Identify which cell holds the provided text, then report its (X, Y) central coordinate. 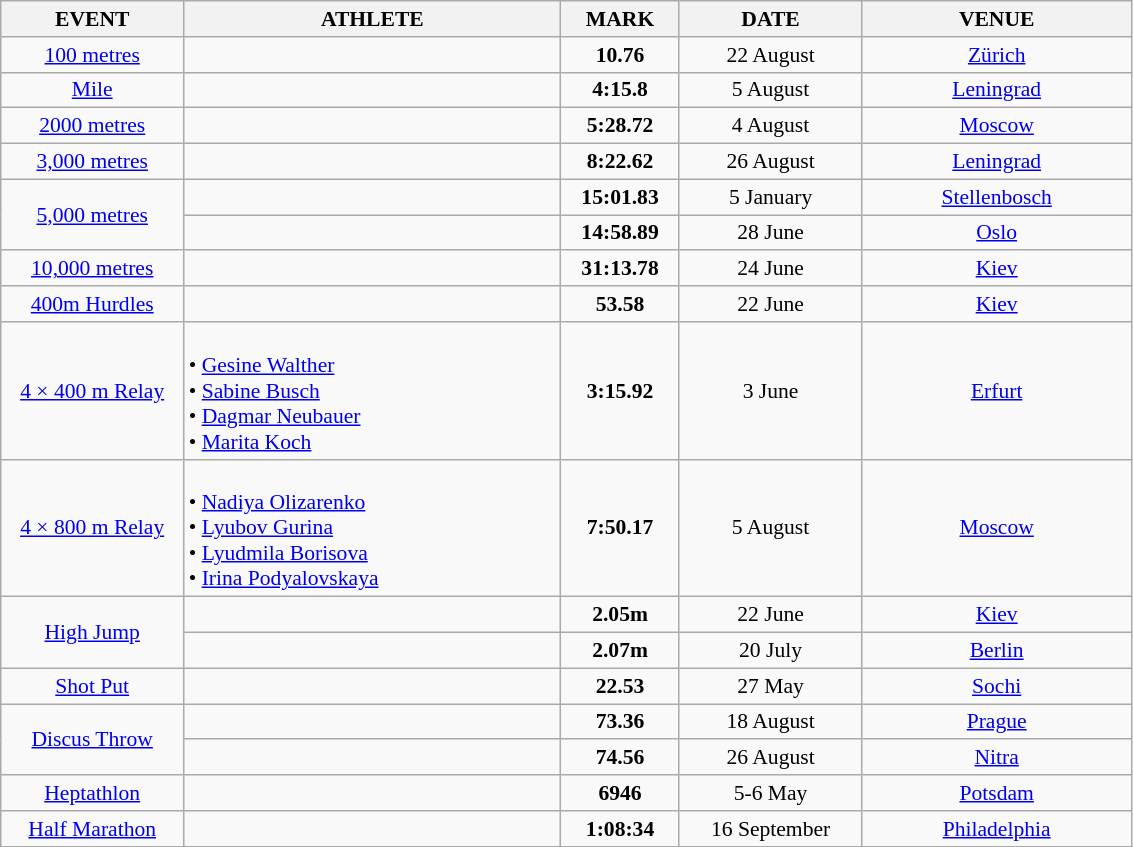
10,000 metres (92, 269)
4:15.8 (620, 90)
15:01.83 (620, 197)
DATE (770, 19)
High Jump (92, 632)
Berlin (996, 651)
4 × 400 m Relay (92, 391)
18 August (770, 722)
6946 (620, 793)
16 September (770, 829)
3,000 metres (92, 162)
400m Hurdles (92, 304)
2.07m (620, 651)
• Gesine Walther• Sabine Busch• Dagmar Neubauer• Marita Koch (372, 391)
Oslo (996, 233)
Shot Put (92, 686)
Philadelphia (996, 829)
Half Marathon (92, 829)
4 August (770, 126)
Potsdam (996, 793)
ATHLETE (372, 19)
VENUE (996, 19)
10.76 (620, 55)
73.36 (620, 722)
Erfurt (996, 391)
14:58.89 (620, 233)
31:13.78 (620, 269)
5:28.72 (620, 126)
Discus Throw (92, 740)
22.53 (620, 686)
EVENT (92, 19)
3:15.92 (620, 391)
5,000 metres (92, 214)
100 metres (92, 55)
5 January (770, 197)
1:08:34 (620, 829)
2.05m (620, 615)
8:22.62 (620, 162)
• Nadiya Olizarenko• Lyubov Gurina• Lyudmila Borisova• Irina Podyalovskaya (372, 528)
7:50.17 (620, 528)
28 June (770, 233)
MARK (620, 19)
74.56 (620, 758)
Zürich (996, 55)
4 × 800 m Relay (92, 528)
53.58 (620, 304)
Nitra (996, 758)
3 June (770, 391)
Mile (92, 90)
2000 metres (92, 126)
22 August (770, 55)
Prague (996, 722)
Stellenbosch (996, 197)
Sochi (996, 686)
5-6 May (770, 793)
Heptathlon (92, 793)
27 May (770, 686)
24 June (770, 269)
20 July (770, 651)
